Extract the (x, y) coordinate from the center of the cell holding the provided text.  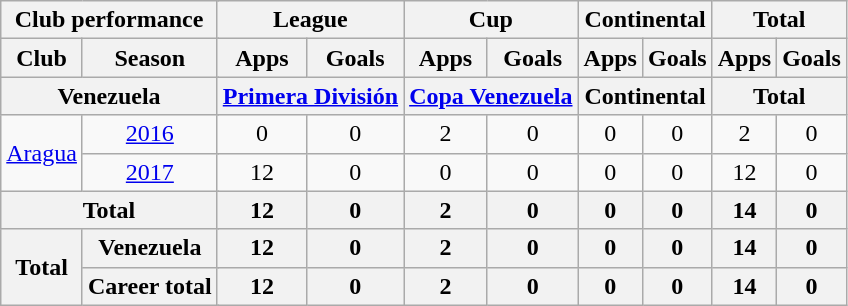
2016 (150, 134)
2017 (150, 172)
Aragua (42, 153)
Season (150, 58)
Club (42, 58)
Career total (150, 286)
Cup (491, 20)
Primera División (310, 96)
Copa Venezuela (491, 96)
League (310, 20)
Club performance (109, 20)
